Provide the [X, Y] coordinate of the cell's center where the given text is located.  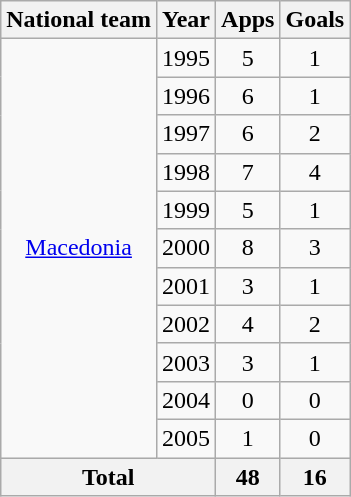
Goals [315, 20]
2005 [186, 438]
Year [186, 20]
2002 [186, 324]
Total [108, 477]
2000 [186, 248]
Macedonia [79, 248]
16 [315, 477]
2003 [186, 362]
1995 [186, 58]
National team [79, 20]
1999 [186, 210]
1996 [186, 96]
2004 [186, 400]
48 [248, 477]
8 [248, 248]
7 [248, 172]
1997 [186, 134]
Apps [248, 20]
2001 [186, 286]
1998 [186, 172]
